Provide the [x, y] coordinate of the cell's center where the given text is located.  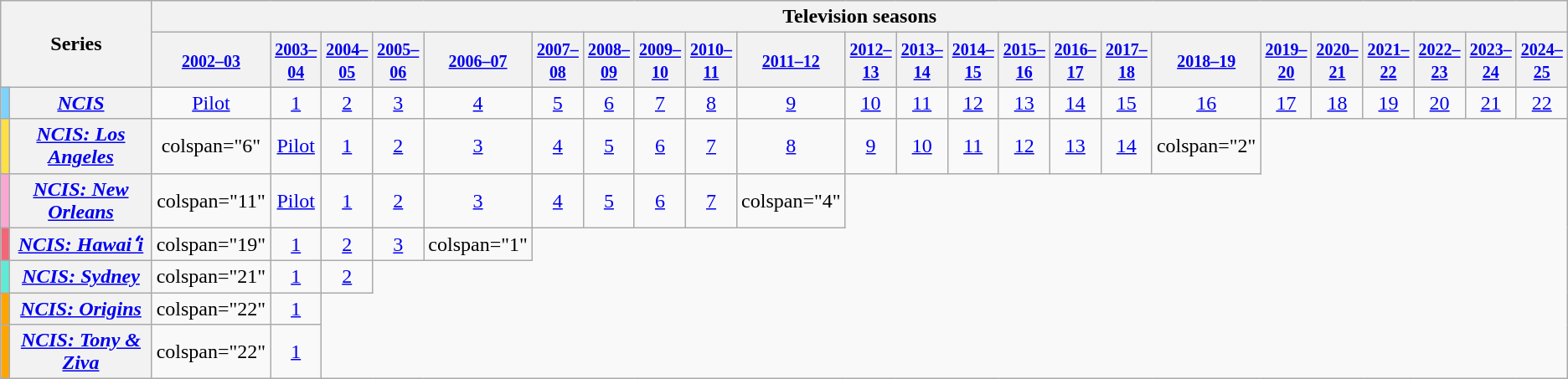
NCIS: Los Angeles [80, 146]
20 [1439, 103]
colspan="11" [211, 201]
colspan="1" [478, 244]
21 [1491, 103]
15 [1126, 103]
2007–08 [558, 60]
NCIS: Sydney [80, 277]
2010–11 [712, 60]
2021–22 [1389, 60]
19 [1389, 103]
2009–10 [660, 60]
colspan="21" [211, 277]
2022–23 [1439, 60]
17 [1287, 103]
2020–21 [1337, 60]
Television seasons [859, 17]
22 [1541, 103]
2002–03 [211, 60]
NCIS [80, 103]
2024–25 [1541, 60]
2015–16 [1024, 60]
colspan="19" [211, 244]
2008–09 [608, 60]
2023–24 [1491, 60]
NCIS: New Orleans [80, 201]
NCIS: Tony & Ziva [80, 351]
colspan="4" [792, 201]
2016–17 [1075, 60]
2017–18 [1126, 60]
Series [76, 44]
2013–14 [921, 60]
NCIS: Origins [80, 309]
2006–07 [478, 60]
NCIS: Hawaiʻi [80, 244]
18 [1337, 103]
colspan="6" [211, 146]
2012–13 [871, 60]
2011–12 [792, 60]
2018–19 [1206, 60]
2005–06 [399, 60]
colspan="2" [1206, 146]
2014–15 [973, 60]
2004–05 [347, 60]
2019–20 [1287, 60]
2003–04 [297, 60]
16 [1206, 103]
